Detect which cell encompasses the target text, then output its [X, Y] center coordinate. 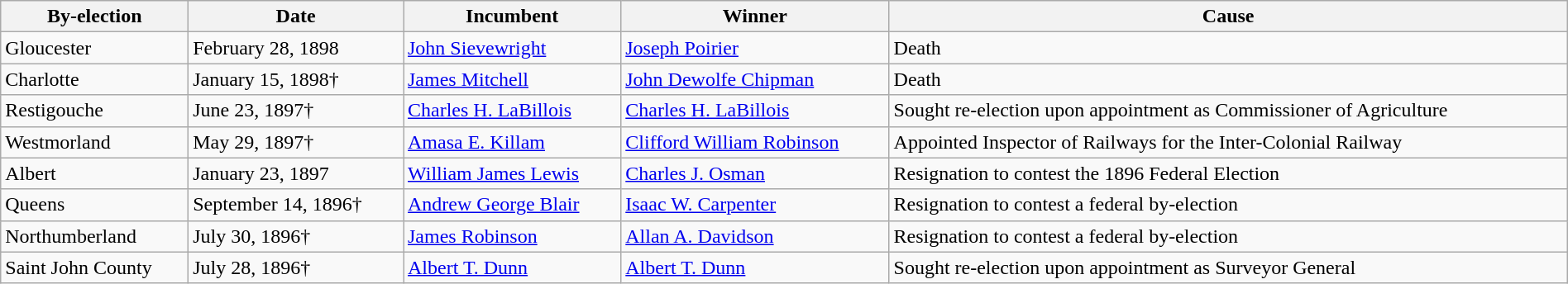
Clifford William Robinson [755, 142]
Allan A. Davidson [755, 236]
John Dewolfe Chipman [755, 79]
June 23, 1897† [296, 111]
Sought re-election upon appointment as Surveyor General [1228, 267]
James Robinson [513, 236]
Incumbent [513, 17]
Charles J. Osman [755, 173]
William James Lewis [513, 173]
Winner [755, 17]
May 29, 1897† [296, 142]
Cause [1228, 17]
Northumberland [94, 236]
Albert [94, 173]
July 30, 1896† [296, 236]
September 14, 1896† [296, 205]
Charlotte [94, 79]
Sought re-election upon appointment as Commissioner of Agriculture [1228, 111]
Westmorland [94, 142]
Appointed Inspector of Railways for the Inter-Colonial Railway [1228, 142]
Queens [94, 205]
Gloucester [94, 48]
Saint John County [94, 267]
Resignation to contest the 1896 Federal Election [1228, 173]
February 28, 1898 [296, 48]
Amasa E. Killam [513, 142]
Isaac W. Carpenter [755, 205]
By-election [94, 17]
January 23, 1897 [296, 173]
January 15, 1898† [296, 79]
John Sievewright [513, 48]
Date [296, 17]
July 28, 1896† [296, 267]
James Mitchell [513, 79]
Restigouche [94, 111]
Andrew George Blair [513, 205]
Joseph Poirier [755, 48]
